From the cell containing the given text, extract its center point as (x, y) coordinate. 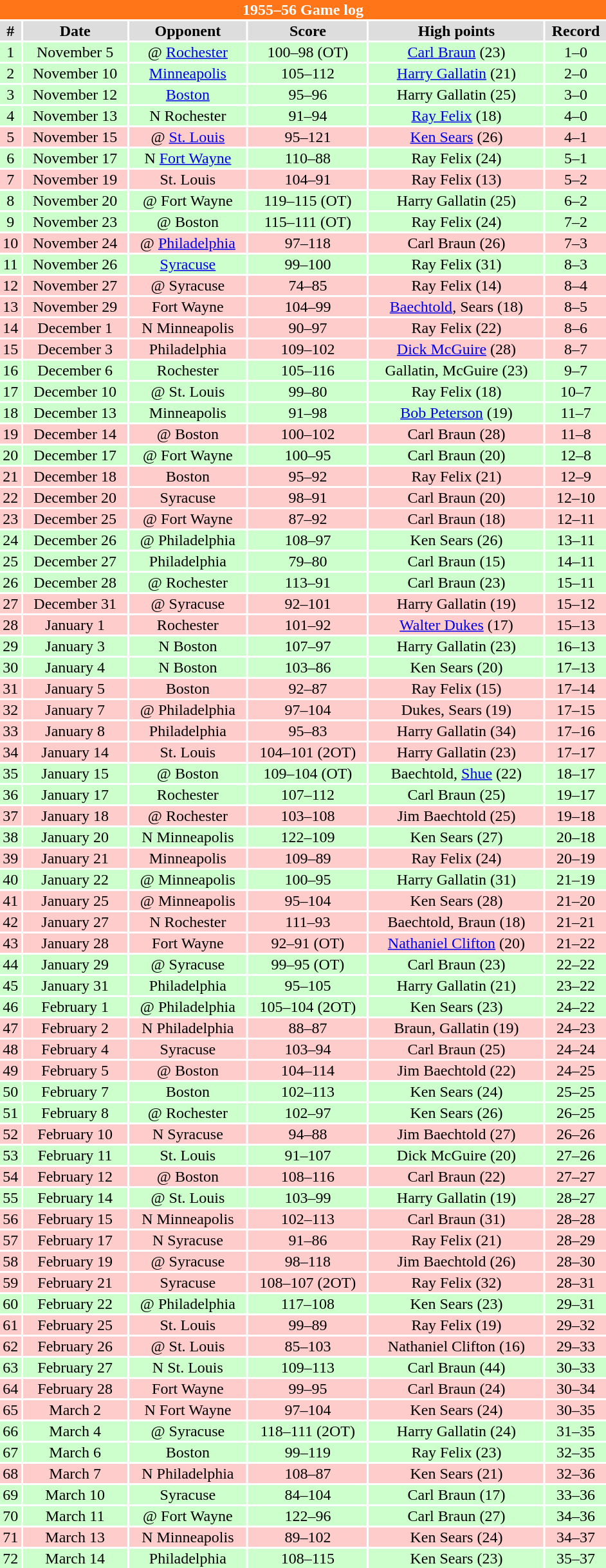
46 (10, 1007)
February 11 (75, 1155)
66 (10, 1431)
15–13 (576, 625)
N St. Louis (188, 1367)
January 5 (75, 689)
5 (10, 137)
74–85 (308, 285)
34 (10, 752)
12–8 (576, 455)
January 4 (75, 667)
26 (10, 582)
107–97 (308, 646)
Jim Baechtold (26) (457, 1261)
61 (10, 1325)
69 (10, 1495)
104–91 (308, 179)
84–104 (308, 1495)
71 (10, 1537)
8–5 (576, 307)
1 (10, 52)
December 28 (75, 582)
Jim Baechtold (22) (457, 1070)
42 (10, 922)
34–37 (576, 1537)
Carl Braun (18) (457, 519)
4–1 (576, 137)
24–22 (576, 1007)
43 (10, 943)
28–30 (576, 1261)
Carl Braun (22) (457, 1176)
30 (10, 667)
28–27 (576, 1198)
15 (10, 349)
31–35 (576, 1431)
Ray Felix (23) (457, 1452)
November 27 (75, 285)
16–13 (576, 646)
December 18 (75, 476)
Opponent (188, 31)
105–112 (308, 73)
57 (10, 1240)
March 6 (75, 1452)
8–4 (576, 285)
December 1 (75, 328)
December 6 (75, 370)
December 14 (75, 434)
January 18 (75, 816)
February 4 (75, 1049)
Record (576, 31)
January 15 (75, 773)
21–22 (576, 943)
92–91 (OT) (308, 943)
February 1 (75, 1007)
February 8 (75, 1113)
February 26 (75, 1346)
6–2 (576, 201)
November 23 (75, 222)
110–88 (308, 158)
70 (10, 1516)
Carl Braun (24) (457, 1389)
December 20 (75, 498)
91–86 (308, 1240)
108–97 (308, 540)
31 (10, 689)
13–11 (576, 540)
35–37 (576, 1558)
January 17 (75, 795)
60 (10, 1304)
Bob Peterson (19) (457, 413)
27–27 (576, 1176)
February 27 (75, 1367)
94–88 (308, 1134)
32–35 (576, 1452)
115–111 (OT) (308, 222)
November 13 (75, 116)
55 (10, 1198)
29 (10, 646)
Ray Felix (14) (457, 285)
15–11 (576, 582)
December 17 (75, 455)
17–16 (576, 731)
7–3 (576, 243)
December 26 (75, 540)
Baechtold, Sears (18) (457, 307)
64 (10, 1389)
18–17 (576, 773)
105–104 (2OT) (308, 1007)
Carl Braun (17) (457, 1495)
28–31 (576, 1283)
33 (10, 731)
48 (10, 1049)
119–115 (OT) (308, 201)
17–15 (576, 710)
37 (10, 816)
Ken Sears (28) (457, 901)
Ray Felix (13) (457, 179)
February 14 (75, 1198)
Baechtold, Braun (18) (457, 922)
49 (10, 1070)
95–83 (308, 731)
Dick McGuire (28) (457, 349)
December 27 (75, 561)
December 25 (75, 519)
10–7 (576, 392)
50 (10, 1092)
108–116 (308, 1176)
30–34 (576, 1389)
17 (10, 392)
Jim Baechtold (25) (457, 816)
19–17 (576, 795)
113–91 (308, 582)
21–19 (576, 879)
November 24 (75, 243)
February 25 (75, 1325)
Dukes, Sears (19) (457, 710)
4–0 (576, 116)
Carl Braun (27) (457, 1516)
Ray Felix (19) (457, 1325)
November 20 (75, 201)
1955–56 Game log (303, 10)
24 (10, 540)
20–18 (576, 837)
32 (10, 710)
Ray Felix (32) (457, 1283)
122–109 (308, 837)
14 (10, 328)
17–13 (576, 667)
103–99 (308, 1198)
8–7 (576, 349)
10 (10, 243)
95–121 (308, 137)
Nathaniel Clifton (16) (457, 1346)
22 (10, 498)
100–102 (308, 434)
Ken Sears (21) (457, 1473)
103–94 (308, 1049)
February 17 (75, 1240)
88–87 (308, 1028)
111–93 (308, 922)
32–36 (576, 1473)
33–36 (576, 1495)
25 (10, 561)
8–6 (576, 328)
3–0 (576, 95)
24–24 (576, 1049)
107–112 (308, 795)
February 28 (75, 1389)
March 2 (75, 1410)
15–12 (576, 604)
92–87 (308, 689)
February 7 (75, 1092)
104–99 (308, 307)
Score (308, 31)
January 7 (75, 710)
Baechtold, Shue (22) (457, 773)
22–22 (576, 964)
January 25 (75, 901)
89–102 (308, 1537)
95–96 (308, 95)
Nathaniel Clifton (20) (457, 943)
3 (10, 95)
January 28 (75, 943)
30–33 (576, 1367)
109–102 (308, 349)
53 (10, 1155)
41 (10, 901)
109–113 (308, 1367)
21–20 (576, 901)
103–108 (308, 816)
March 14 (75, 1558)
February 19 (75, 1261)
11 (10, 264)
24–25 (576, 1070)
11–7 (576, 413)
99–95 (308, 1389)
March 11 (75, 1516)
29–31 (576, 1304)
109–104 (OT) (308, 773)
63 (10, 1367)
January 29 (75, 964)
November 12 (75, 95)
34–36 (576, 1516)
February 12 (75, 1176)
28 (10, 625)
Braun, Gallatin (19) (457, 1028)
87–92 (308, 519)
101–92 (308, 625)
99–100 (308, 264)
9–7 (576, 370)
28–28 (576, 1219)
March 7 (75, 1473)
January 14 (75, 752)
19–18 (576, 816)
98–118 (308, 1261)
January 1 (75, 625)
2–0 (576, 73)
November 10 (75, 73)
March 13 (75, 1537)
March 10 (75, 1495)
29–33 (576, 1346)
January 3 (75, 646)
Ken Sears (27) (457, 837)
February 21 (75, 1283)
27 (10, 604)
7–2 (576, 222)
Carl Braun (31) (457, 1219)
108–115 (308, 1558)
16 (10, 370)
44 (10, 964)
11–8 (576, 434)
118–111 (2OT) (308, 1431)
54 (10, 1176)
Date (75, 31)
36 (10, 795)
Walter Dukes (17) (457, 625)
109–89 (308, 858)
January 27 (75, 922)
67 (10, 1452)
35 (10, 773)
90–97 (308, 328)
January 20 (75, 837)
5–2 (576, 179)
Carl Braun (15) (457, 561)
45 (10, 986)
62 (10, 1346)
December 13 (75, 413)
8–3 (576, 264)
91–94 (308, 116)
Gallatin, McGuire (23) (457, 370)
January 8 (75, 731)
November 26 (75, 264)
Ken Sears (20) (457, 667)
97–118 (308, 243)
Ray Felix (15) (457, 689)
21 (10, 476)
79–80 (308, 561)
105–116 (308, 370)
38 (10, 837)
92–101 (308, 604)
95–104 (308, 901)
91–98 (308, 413)
November 17 (75, 158)
99–80 (308, 392)
85–103 (308, 1346)
February 2 (75, 1028)
February 5 (75, 1070)
102–97 (308, 1113)
# (10, 31)
Carl Braun (26) (457, 243)
12 (10, 285)
68 (10, 1473)
28–29 (576, 1240)
1–0 (576, 52)
November 29 (75, 307)
25–25 (576, 1092)
20–19 (576, 858)
122–96 (308, 1516)
26–25 (576, 1113)
95–92 (308, 476)
9 (10, 222)
52 (10, 1134)
23–22 (576, 986)
17–14 (576, 689)
30–35 (576, 1410)
51 (10, 1113)
12–9 (576, 476)
March 4 (75, 1431)
Ray Felix (22) (457, 328)
January 21 (75, 858)
91–107 (308, 1155)
104–101 (2OT) (308, 752)
2 (10, 73)
February 15 (75, 1219)
Dick McGuire (20) (457, 1155)
65 (10, 1410)
5–1 (576, 158)
November 15 (75, 137)
29–32 (576, 1325)
17–17 (576, 752)
117–108 (308, 1304)
40 (10, 879)
7 (10, 179)
4 (10, 116)
November 19 (75, 179)
19 (10, 434)
72 (10, 1558)
Carl Braun (28) (457, 434)
November 5 (75, 52)
58 (10, 1261)
12–11 (576, 519)
Harry Gallatin (34) (457, 731)
27–26 (576, 1155)
February 10 (75, 1134)
Harry Gallatin (31) (457, 879)
100–98 (OT) (308, 52)
108–107 (2OT) (308, 1283)
98–91 (308, 498)
47 (10, 1028)
14–11 (576, 561)
56 (10, 1219)
Ray Felix (31) (457, 264)
99–119 (308, 1452)
Jim Baechtold (27) (457, 1134)
99–95 (OT) (308, 964)
February 22 (75, 1304)
December 3 (75, 349)
18 (10, 413)
December 10 (75, 392)
12–10 (576, 498)
24–23 (576, 1028)
December 31 (75, 604)
20 (10, 455)
103–86 (308, 667)
13 (10, 307)
108–87 (308, 1473)
January 22 (75, 879)
104–114 (308, 1070)
Carl Braun (44) (457, 1367)
39 (10, 858)
59 (10, 1283)
99–89 (308, 1325)
January 31 (75, 986)
26–26 (576, 1134)
Harry Gallatin (24) (457, 1431)
21–21 (576, 922)
8 (10, 201)
6 (10, 158)
23 (10, 519)
High points (457, 31)
95–105 (308, 986)
